From the cell containing the given text, extract its center point as [X, Y] coordinate. 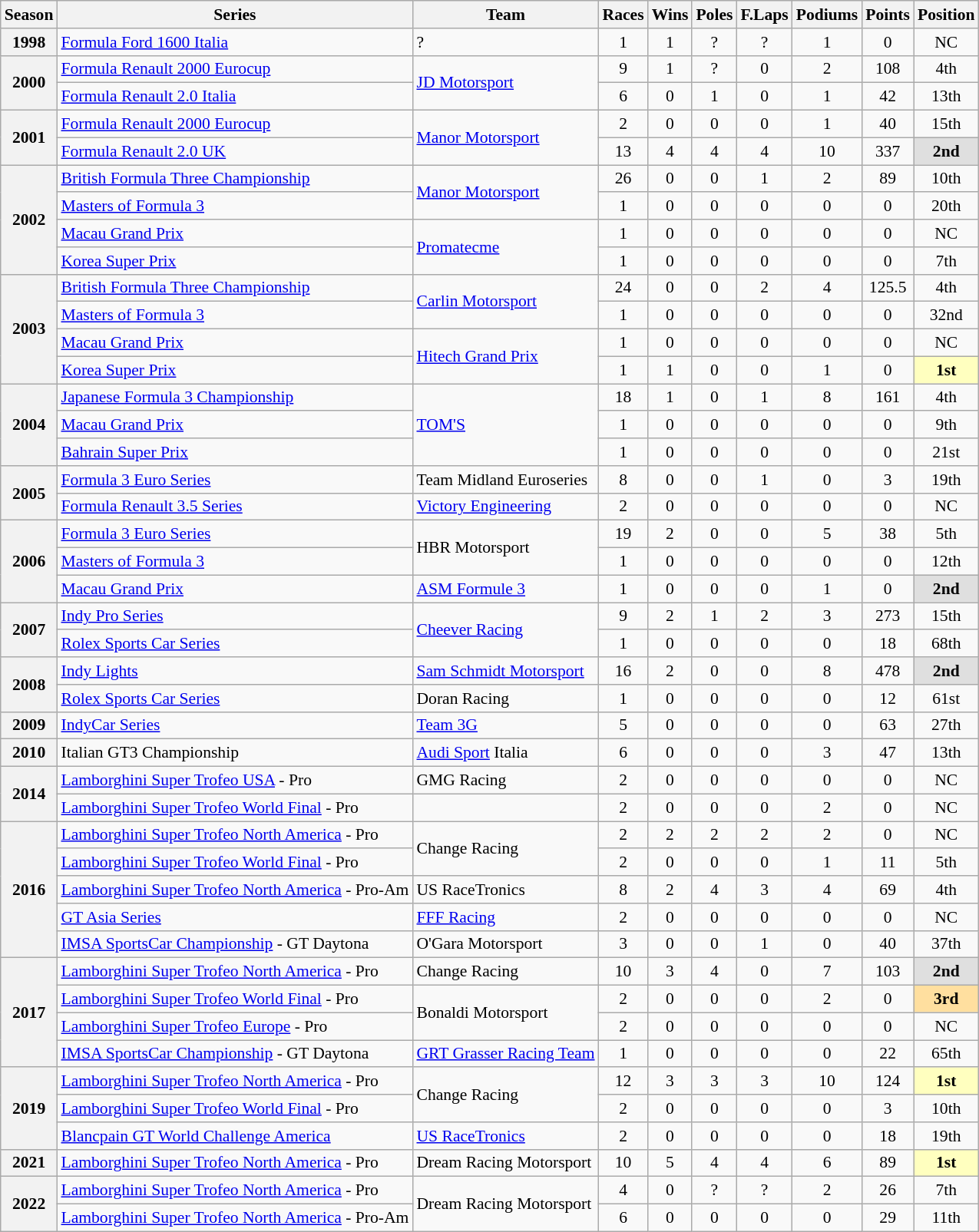
Indy Pro Series [235, 616]
Formula Renault 3.5 Series [235, 507]
HBR Motorsport [505, 548]
Indy Lights [235, 671]
Carlin Motorsport [505, 301]
11th [946, 1218]
Victory Engineering [505, 507]
GMG Racing [505, 781]
37th [946, 944]
Bahrain Super Prix [235, 452]
2008 [29, 685]
Wins [670, 15]
124 [888, 1082]
F.Laps [764, 15]
2005 [29, 493]
65th [946, 1054]
Hitech Grand Prix [505, 356]
2019 [29, 1108]
38 [888, 534]
Team Midland Euroseries [505, 480]
GRT Grasser Racing Team [505, 1054]
42 [888, 97]
22 [888, 1054]
11 [888, 863]
Sam Schmidt Motorsport [505, 671]
Italian GT3 Championship [235, 753]
20th [946, 206]
27th [946, 725]
Formula Ford 1600 Italia [235, 42]
2003 [29, 329]
2001 [29, 138]
2004 [29, 425]
Races [623, 15]
63 [888, 725]
Promatecme [505, 247]
GT Asia Series [235, 917]
O'Gara Motorsport [505, 944]
21st [946, 452]
2017 [29, 1012]
29 [888, 1218]
19 [623, 534]
2021 [29, 1163]
125.5 [888, 288]
Formula Renault 2.0 Italia [235, 97]
Lamborghini Super Trofeo Europe - Pro [235, 1026]
3rd [946, 999]
69 [888, 890]
103 [888, 972]
IndyCar Series [235, 725]
2010 [29, 753]
Blancpain GT World Challenge America [235, 1136]
ASM Formule 3 [505, 589]
Bonaldi Motorsport [505, 1013]
Formula Renault 2.0 UK [235, 151]
2014 [29, 794]
Season [29, 15]
47 [888, 753]
13 [623, 151]
Team 3G [505, 725]
16 [623, 671]
2006 [29, 562]
12th [946, 562]
108 [888, 69]
Points [888, 15]
Poles [714, 15]
TOM'S [505, 425]
Cheever Racing [505, 629]
1998 [29, 42]
FFF Racing [505, 917]
161 [888, 398]
2016 [29, 890]
2009 [29, 725]
478 [888, 671]
Position [946, 15]
Team [505, 15]
Lamborghini Super Trofeo USA - Pro [235, 781]
2022 [29, 1204]
Audi Sport Italia [505, 753]
7 [828, 972]
2002 [29, 220]
2000 [29, 83]
9th [946, 425]
Series [235, 15]
24 [623, 288]
337 [888, 151]
Japanese Formula 3 Championship [235, 398]
Doran Racing [505, 699]
68th [946, 644]
Podiums [828, 15]
32nd [946, 315]
JD Motorsport [505, 83]
2007 [29, 629]
61st [946, 699]
273 [888, 616]
